Determine the [X, Y] coordinate at the center of the cell enclosing the given text.  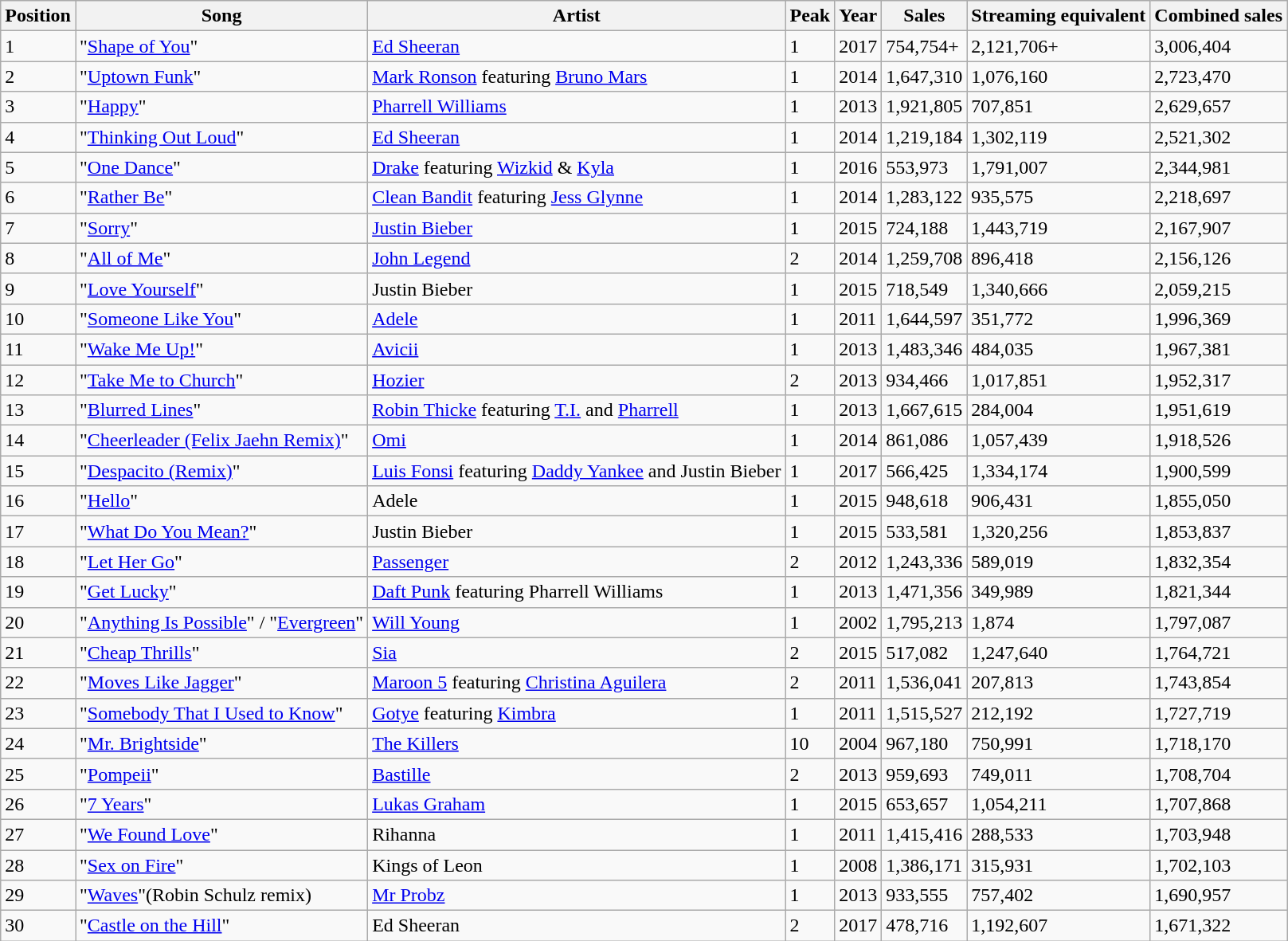
"What Do You Mean?" [221, 531]
1,054,211 [1059, 804]
Artist [577, 16]
553,973 [924, 167]
13 [38, 410]
896,418 [1059, 258]
349,989 [1059, 592]
9 [38, 288]
John Legend [577, 258]
16 [38, 501]
"Love Yourself" [221, 288]
1,832,354 [1219, 562]
2,167,907 [1219, 228]
2,156,126 [1219, 258]
"Shape of You" [221, 46]
2002 [859, 622]
1,764,721 [1219, 653]
1,320,256 [1059, 531]
1,536,041 [924, 683]
2,521,302 [1219, 137]
1,283,122 [924, 198]
17 [38, 531]
1,017,851 [1059, 380]
5 [38, 167]
1,967,381 [1219, 349]
589,019 [1059, 562]
1,671,322 [1219, 926]
"Sorry" [221, 228]
12 [38, 380]
29 [38, 896]
15 [38, 471]
"Let Her Go" [221, 562]
Rihanna [577, 834]
2016 [859, 167]
Sia [577, 653]
2008 [859, 865]
Bastille [577, 774]
"Somebody That I Used to Know" [221, 713]
1,259,708 [924, 258]
315,931 [1059, 865]
Kings of Leon [577, 865]
1,707,868 [1219, 804]
Daft Punk featuring Pharrell Williams [577, 592]
1,718,170 [1219, 743]
749,011 [1059, 774]
1,791,007 [1059, 167]
30 [38, 926]
"Rather Be" [221, 198]
11 [38, 349]
517,082 [924, 653]
2,059,215 [1219, 288]
28 [38, 865]
707,851 [1059, 107]
Drake featuring Wizkid & Kyla [577, 167]
1,515,527 [924, 713]
724,188 [924, 228]
750,991 [1059, 743]
1,703,948 [1219, 834]
Song [221, 16]
1,334,174 [1059, 471]
Mark Ronson featuring Bruno Mars [577, 76]
1,243,336 [924, 562]
Will Young [577, 622]
934,466 [924, 380]
Lukas Graham [577, 804]
967,180 [924, 743]
1,918,526 [1219, 441]
"Wake Me Up!" [221, 349]
478,716 [924, 926]
"Hello" [221, 501]
Combined sales [1219, 16]
"Moves Like Jagger" [221, 683]
18 [38, 562]
Pharrell Williams [577, 107]
1,855,050 [1219, 501]
2,121,706+ [1059, 46]
1,386,171 [924, 865]
20 [38, 622]
1,797,087 [1219, 622]
1,727,719 [1219, 713]
2012 [859, 562]
"Pompeii" [221, 774]
Luis Fonsi featuring Daddy Yankee and Justin Bieber [577, 471]
1,443,719 [1059, 228]
1,708,704 [1219, 774]
3 [38, 107]
"Mr. Brightside" [221, 743]
1,821,344 [1219, 592]
1,340,666 [1059, 288]
1,795,213 [924, 622]
1,996,369 [1219, 319]
933,555 [924, 896]
754,754+ [924, 46]
1,743,854 [1219, 683]
935,575 [1059, 198]
1,690,957 [1219, 896]
"We Found Love" [221, 834]
6 [38, 198]
"Uptown Funk" [221, 76]
8 [38, 258]
948,618 [924, 501]
207,813 [1059, 683]
1,647,310 [924, 76]
Sales [924, 16]
1,853,837 [1219, 531]
1,076,160 [1059, 76]
2,723,470 [1219, 76]
Passenger [577, 562]
484,035 [1059, 349]
3,006,404 [1219, 46]
1,057,439 [1059, 441]
14 [38, 441]
21 [38, 653]
Hozier [577, 380]
23 [38, 713]
27 [38, 834]
24 [38, 743]
19 [38, 592]
"All of Me" [221, 258]
1,483,346 [924, 349]
"Happy" [221, 107]
Robin Thicke featuring T.I. and Pharrell [577, 410]
1,900,599 [1219, 471]
Avicii [577, 349]
"Thinking Out Loud" [221, 137]
"Someone Like You" [221, 319]
959,693 [924, 774]
22 [38, 683]
"Anything Is Possible" / "Evergreen" [221, 622]
861,086 [924, 441]
718,549 [924, 288]
1,952,317 [1219, 380]
1,192,607 [1059, 926]
"Castle on the Hill" [221, 926]
Clean Bandit featuring Jess Glynne [577, 198]
212,192 [1059, 713]
Gotye featuring Kimbra [577, 713]
2,218,697 [1219, 198]
"Waves"(Robin Schulz remix) [221, 896]
"Cheerleader (Felix Jaehn Remix)" [221, 441]
288,533 [1059, 834]
"Take Me to Church" [221, 380]
906,431 [1059, 501]
2004 [859, 743]
26 [38, 804]
1,874 [1059, 622]
1,415,416 [924, 834]
"One Dance" [221, 167]
1,702,103 [1219, 865]
Year [859, 16]
25 [38, 774]
2,629,657 [1219, 107]
757,402 [1059, 896]
Streaming equivalent [1059, 16]
533,581 [924, 531]
1,247,640 [1059, 653]
"Blurred Lines" [221, 410]
The Killers [577, 743]
Maroon 5 featuring Christina Aguilera [577, 683]
"Cheap Thrills" [221, 653]
284,004 [1059, 410]
566,425 [924, 471]
Position [38, 16]
"Despacito (Remix)" [221, 471]
"Sex on Fire" [221, 865]
1,219,184 [924, 137]
1,644,597 [924, 319]
1,921,805 [924, 107]
1,667,615 [924, 410]
1,951,619 [1219, 410]
1,302,119 [1059, 137]
"7 Years" [221, 804]
2,344,981 [1219, 167]
Peak [810, 16]
4 [38, 137]
653,657 [924, 804]
351,772 [1059, 319]
1,471,356 [924, 592]
7 [38, 228]
"Get Lucky" [221, 592]
Mr Probz [577, 896]
Omi [577, 441]
